For the text-containing cell, return its midpoint in (X, Y) coordinate format. 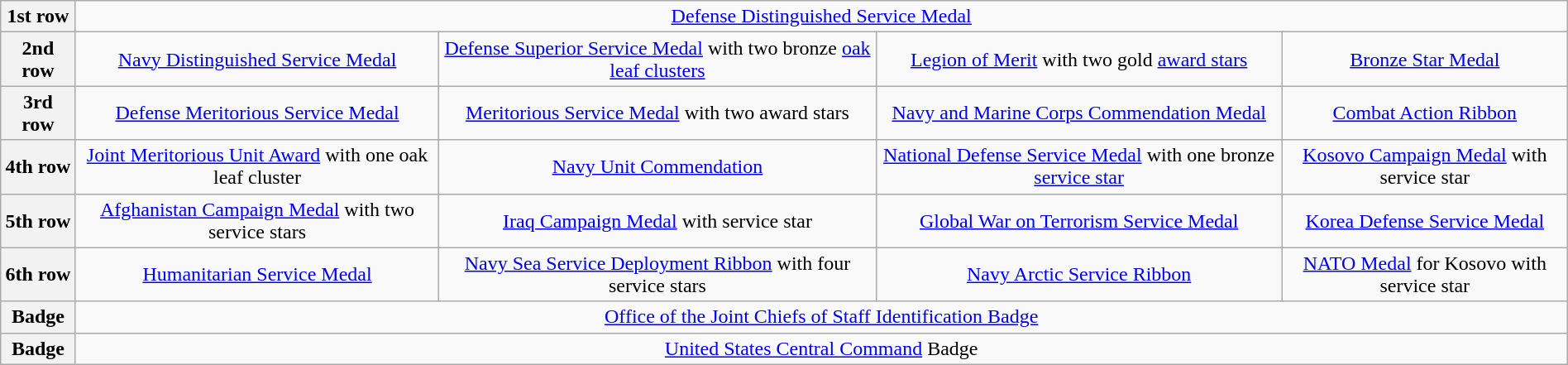
Bronze Star Medal (1424, 60)
Humanitarian Service Medal (257, 275)
Navy Sea Service Deployment Ribbon with four service stars (657, 275)
Navy Distinguished Service Medal (257, 60)
1st row (38, 17)
Kosovo Campaign Medal with service star (1424, 167)
Defense Superior Service Medal with two bronze oak leaf clusters (657, 60)
Global War on Terrorism Service Medal (1078, 220)
Meritorious Service Medal with two award stars (657, 113)
Defense Distinguished Service Medal (821, 17)
6th row (38, 275)
NATO Medal for Kosovo with service star (1424, 275)
5th row (38, 220)
United States Central Command Badge (821, 348)
Afghanistan Campaign Medal with two service stars (257, 220)
Defense Meritorious Service Medal (257, 113)
Korea Defense Service Medal (1424, 220)
2nd row (38, 60)
Combat Action Ribbon (1424, 113)
Iraq Campaign Medal with service star (657, 220)
Navy Unit Commendation (657, 167)
4th row (38, 167)
Navy Arctic Service Ribbon (1078, 275)
National Defense Service Medal with one bronze service star (1078, 167)
3rd row (38, 113)
Joint Meritorious Unit Award with one oak leaf cluster (257, 167)
Office of the Joint Chiefs of Staff Identification Badge (821, 317)
Navy and Marine Corps Commendation Medal (1078, 113)
Legion of Merit with two gold award stars (1078, 60)
